Identify which cell holds the provided text, then report its (x, y) central coordinate. 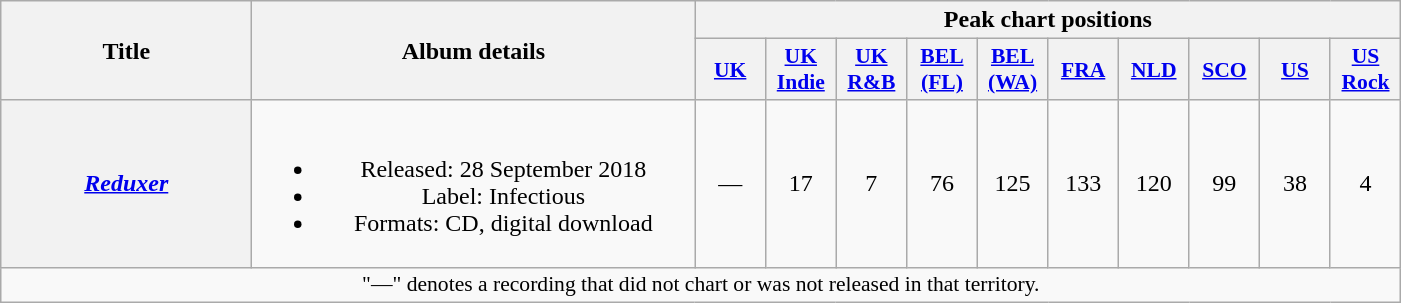
17 (800, 184)
Reduxer (126, 184)
Released: 28 September 2018Label: InfectiousFormats: CD, digital download (474, 184)
SCO (1224, 70)
NLD (1154, 70)
US (1296, 70)
BEL(FL) (942, 70)
133 (1084, 184)
7 (872, 184)
125 (1012, 184)
FRA (1084, 70)
Title (126, 50)
— (730, 184)
38 (1296, 184)
BEL(WA) (1012, 70)
"—" denotes a recording that did not chart or was not released in that territory. (701, 285)
76 (942, 184)
4 (1366, 184)
UKR&B (872, 70)
USRock (1366, 70)
99 (1224, 184)
UKIndie (800, 70)
UK (730, 70)
Peak chart positions (1048, 20)
Album details (474, 50)
120 (1154, 184)
